Determine the [X, Y] coordinate at the center of the cell enclosing the given text.  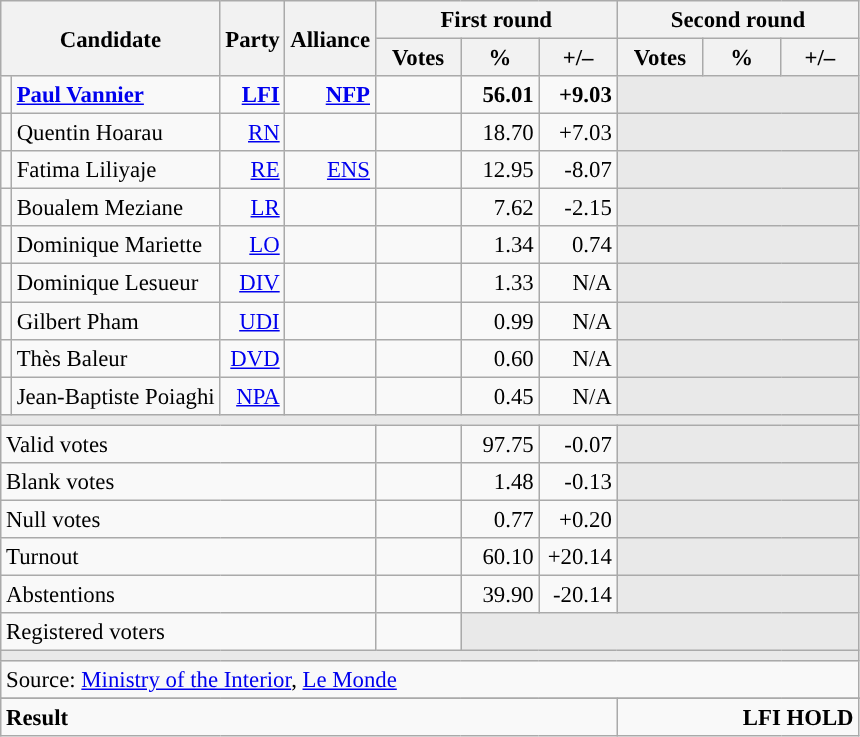
LFI HOLD [738, 718]
Second round [738, 20]
-0.13 [578, 482]
-0.07 [578, 444]
1.48 [500, 482]
60.10 [500, 557]
Gilbert Pham [116, 321]
LO [252, 245]
12.95 [500, 170]
NFP [330, 95]
0.60 [500, 358]
-8.07 [578, 170]
Abstentions [188, 594]
Jean-Baptiste Poiaghi [116, 396]
LFI [252, 95]
0.99 [500, 321]
0.77 [500, 519]
+9.03 [578, 95]
Thès Baleur [116, 358]
0.74 [578, 245]
RE [252, 170]
Fatima Liliyaje [116, 170]
Null votes [188, 519]
DVD [252, 358]
Quentin Hoarau [116, 133]
+20.14 [578, 557]
ENS [330, 170]
First round [496, 20]
7.62 [500, 208]
Boualem Meziane [116, 208]
RN [252, 133]
97.75 [500, 444]
Candidate [110, 38]
-2.15 [578, 208]
18.70 [500, 133]
Source: Ministry of the Interior, Le Monde [430, 680]
LR [252, 208]
0.45 [500, 396]
Result [309, 718]
1.34 [500, 245]
Valid votes [188, 444]
DIV [252, 283]
-20.14 [578, 594]
Dominique Lesueur [116, 283]
56.01 [500, 95]
Alliance [330, 38]
Dominique Mariette [116, 245]
Party [252, 38]
+7.03 [578, 133]
NPA [252, 396]
39.90 [500, 594]
+0.20 [578, 519]
Blank votes [188, 482]
Paul Vannier [116, 95]
1.33 [500, 283]
Turnout [188, 557]
Registered voters [188, 632]
UDI [252, 321]
